Output the [x, y] coordinate of the center of the cell containing the given text.  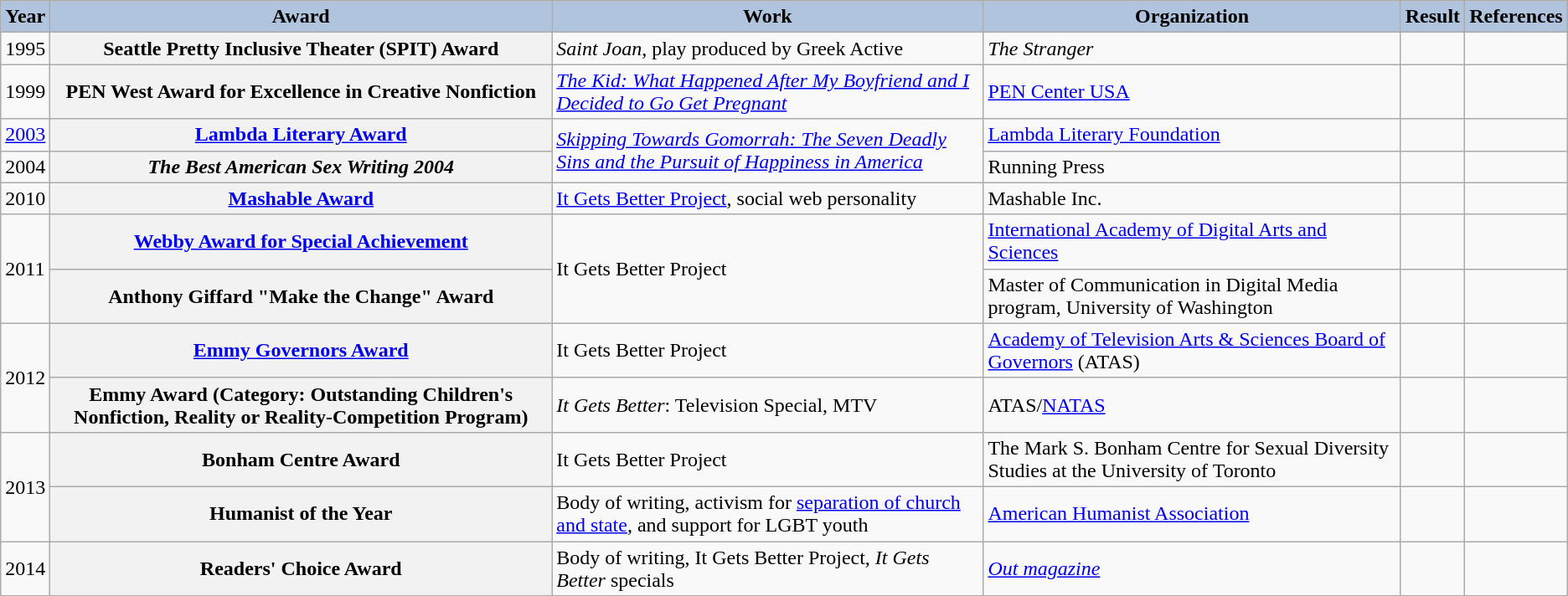
Work [767, 17]
Skipping Towards Gomorrah: The Seven Deadly Sins and the Pursuit of Happiness in America [767, 151]
Emmy Award (Category: Outstanding Children's Nonfiction, Reality or Reality-Competition Program) [302, 405]
Organization [1192, 17]
2012 [25, 378]
2010 [25, 198]
Saint Joan, play produced by Greek Active [767, 49]
Lambda Literary Foundation [1192, 135]
1999 [25, 92]
It Gets Better: Television Special, MTV [767, 405]
ATAS/NATAS [1192, 405]
Body of writing, It Gets Better Project, It Gets Better specials [767, 568]
Body of writing, activism for separation of church and state, and support for LGBT youth [767, 514]
The Best American Sex Writing 2004 [302, 167]
Mashable Inc. [1192, 198]
2013 [25, 486]
Mashable Award [302, 198]
Running Press [1192, 167]
PEN West Award for Excellence in Creative Nonfiction [302, 92]
Master of Communication in Digital Media program, University of Washington [1192, 296]
International Academy of Digital Arts and Sciences [1192, 241]
2011 [25, 269]
Lambda Literary Award [302, 135]
It Gets Better Project, social web personality [767, 198]
Humanist of the Year [302, 514]
2014 [25, 568]
Readers' Choice Award [302, 568]
Year [25, 17]
2004 [25, 167]
Academy of Television Arts & Sciences Board of Governors (ATAS) [1192, 350]
Out magazine [1192, 568]
Emmy Governors Award [302, 350]
1995 [25, 49]
References [1516, 17]
Seattle Pretty Inclusive Theater (SPIT) Award [302, 49]
Webby Award for Special Achievement [302, 241]
Result [1432, 17]
American Humanist Association [1192, 514]
The Mark S. Bonham Centre for Sexual Diversity Studies at the University of Toronto [1192, 459]
The Kid: What Happened After My Boyfriend and I Decided to Go Get Pregnant [767, 92]
PEN Center USA [1192, 92]
Anthony Giffard "Make the Change" Award [302, 296]
Award [302, 17]
Bonham Centre Award [302, 459]
2003 [25, 135]
The Stranger [1192, 49]
